Determine the [X, Y] coordinate at the center of the cell enclosing the given text.  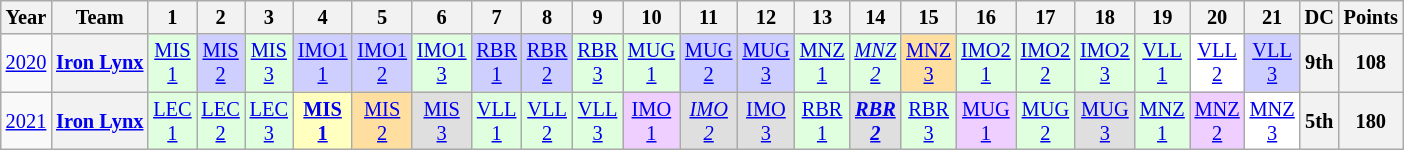
14 [876, 17]
IMO21 [986, 63]
17 [1046, 17]
IMO2 [708, 121]
15 [928, 17]
2020 [26, 63]
LEC1 [172, 121]
IMO23 [1105, 63]
IMO11 [323, 63]
12 [766, 17]
9th [1320, 63]
10 [652, 17]
7 [496, 17]
9 [597, 17]
LEC2 [220, 121]
18 [1105, 17]
IMO12 [382, 63]
LEC3 [269, 121]
DC [1320, 17]
6 [442, 17]
5th [1320, 121]
IMO1 [652, 121]
4 [323, 17]
IMO13 [442, 63]
1 [172, 17]
IMO3 [766, 121]
16 [986, 17]
8 [547, 17]
3 [269, 17]
2 [220, 17]
20 [1218, 17]
11 [708, 17]
5 [382, 17]
2021 [26, 121]
13 [822, 17]
Points [1371, 17]
Year [26, 17]
108 [1371, 63]
19 [1162, 17]
IMO22 [1046, 63]
21 [1272, 17]
180 [1371, 121]
Team [100, 17]
